Return the (x, y) coordinate for the center point of the cell that contains the specified text.  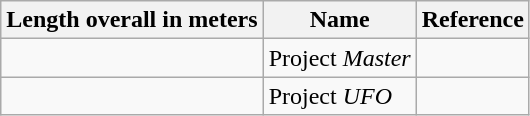
Project Master (340, 58)
Length overall in meters (132, 20)
Name (340, 20)
Reference (472, 20)
Project UFO (340, 96)
